Scan for the cell matching the given text and deliver its (x, y) coordinate at center. 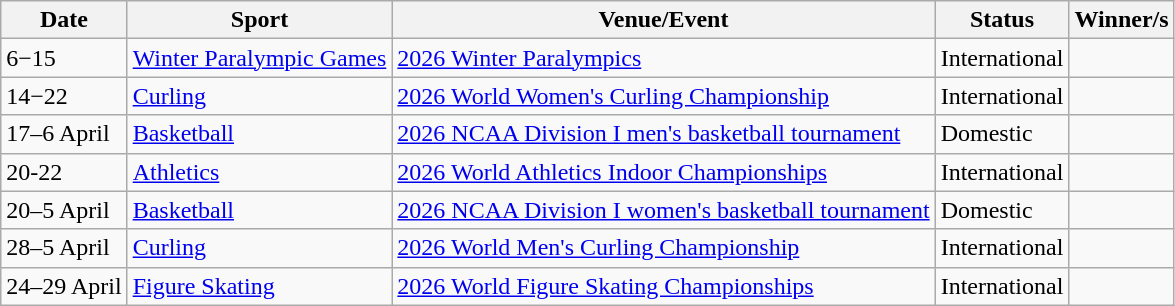
2026 Winter Paralympics (664, 58)
24–29 April (64, 286)
Sport (260, 20)
20-22 (64, 172)
6−15 (64, 58)
Venue/Event (664, 20)
Winter Paralympic Games (260, 58)
2026 NCAA Division I men's basketball tournament (664, 134)
2026 World Figure Skating Championships (664, 286)
28–5 April (64, 248)
14−22 (64, 96)
Status (1002, 20)
17–6 April (64, 134)
Winner/s (1122, 20)
Figure Skating (260, 286)
2026 World Athletics Indoor Championships (664, 172)
2026 World Women's Curling Championship (664, 96)
2026 NCAA Division I women's basketball tournament (664, 210)
20–5 April (64, 210)
Date (64, 20)
Athletics (260, 172)
2026 World Men's Curling Championship (664, 248)
